Search for the cell housing the specified text and yield its [x, y] center coordinate. 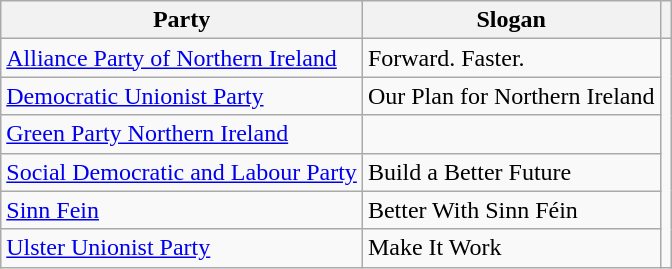
Better With Sinn Féin [511, 210]
Sinn Fein [182, 210]
Build a Better Future [511, 172]
Green Party Northern Ireland [182, 134]
Social Democratic and Labour Party [182, 172]
Ulster Unionist Party [182, 248]
Alliance Party of Northern Ireland [182, 58]
Slogan [511, 20]
Party [182, 20]
Forward. Faster. [511, 58]
Our Plan for Northern Ireland [511, 96]
Democratic Unionist Party [182, 96]
Make It Work [511, 248]
